Identify which cell holds the provided text, then report its (x, y) central coordinate. 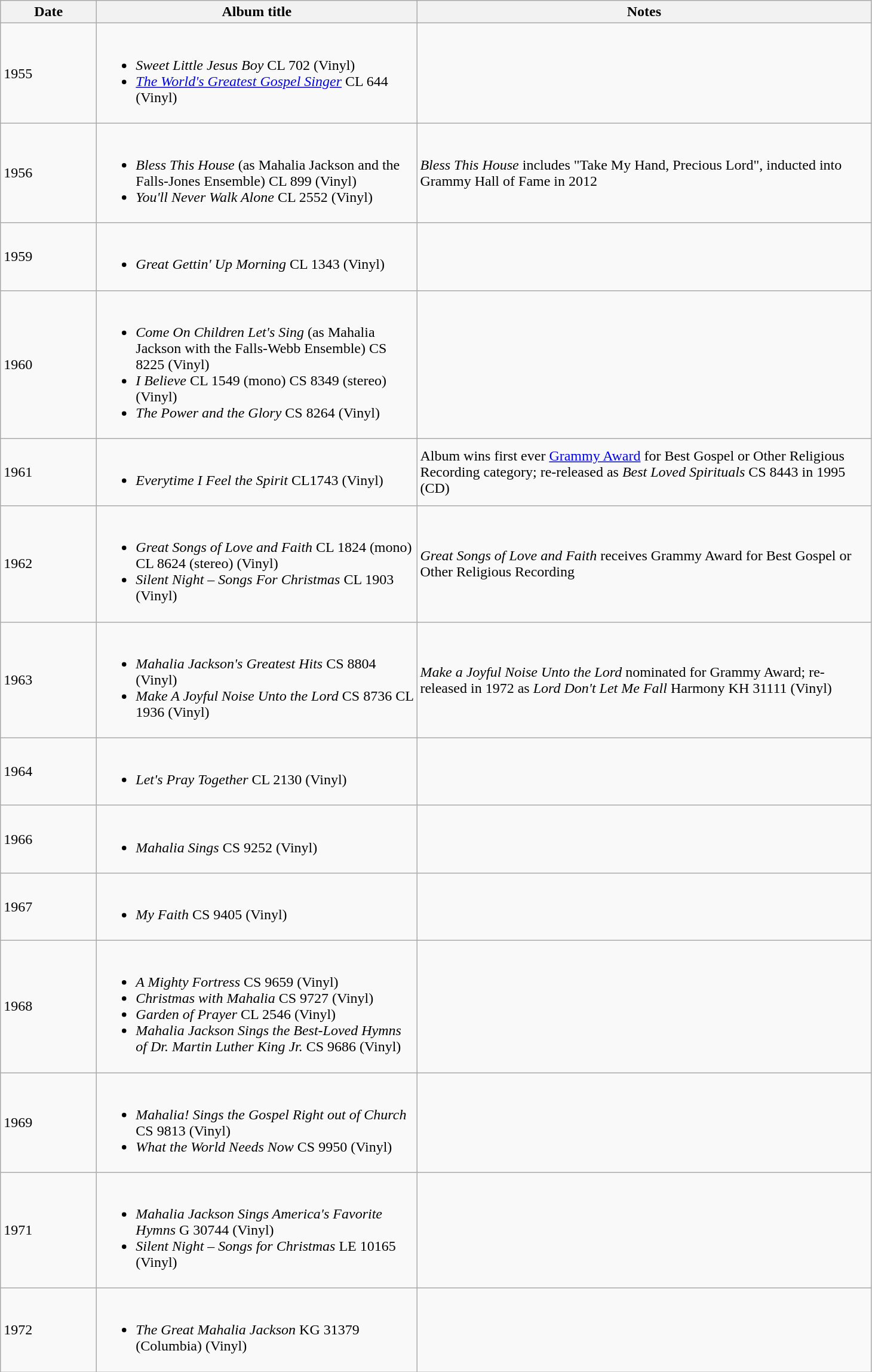
1968 (49, 1006)
1962 (49, 564)
My Faith CS 9405 (Vinyl) (257, 907)
Mahalia Sings CS 9252 (Vinyl) (257, 839)
1959 (49, 257)
Everytime I Feel the Spirit CL1743 (Vinyl) (257, 472)
Great Songs of Love and Faith CL 1824 (mono) CL 8624 (stereo) (Vinyl)Silent Night – Songs For Christmas CL 1903 (Vinyl) (257, 564)
Notes (644, 12)
Let's Pray Together CL 2130 (Vinyl) (257, 772)
1967 (49, 907)
1963 (49, 680)
1972 (49, 1330)
Album wins first ever Grammy Award for Best Gospel or Other Religious Recording category; re-released as Best Loved Spirituals CS 8443 in 1995 (CD) (644, 472)
Bless This House includes "Take My Hand, Precious Lord", inducted into Grammy Hall of Fame in 2012 (644, 173)
Date (49, 12)
Great Gettin' Up Morning CL 1343 (Vinyl) (257, 257)
1971 (49, 1230)
1966 (49, 839)
Great Songs of Love and Faith receives Grammy Award for Best Gospel or Other Religious Recording (644, 564)
Mahalia! Sings the Gospel Right out of Church CS 9813 (Vinyl)What the World Needs Now CS 9950 (Vinyl) (257, 1123)
Make a Joyful Noise Unto the Lord nominated for Grammy Award; re-released in 1972 as Lord Don't Let Me Fall Harmony KH 31111 (Vinyl) (644, 680)
Mahalia Jackson's Greatest Hits CS 8804 (Vinyl)Make A Joyful Noise Unto the Lord CS 8736 CL 1936 (Vinyl) (257, 680)
Mahalia Jackson Sings America's Favorite Hymns G 30744 (Vinyl)Silent Night – Songs for Christmas LE 10165 (Vinyl) (257, 1230)
1955 (49, 73)
1956 (49, 173)
1961 (49, 472)
1964 (49, 772)
Bless This House (as Mahalia Jackson and the Falls-Jones Ensemble) CL 899 (Vinyl)You'll Never Walk Alone CL 2552 (Vinyl) (257, 173)
1969 (49, 1123)
Album title (257, 12)
1960 (49, 364)
Sweet Little Jesus Boy CL 702 (Vinyl)The World's Greatest Gospel Singer CL 644 (Vinyl) (257, 73)
The Great Mahalia Jackson KG 31379 (Columbia) (Vinyl) (257, 1330)
